Return (X, Y) of the center of cell containing provided text 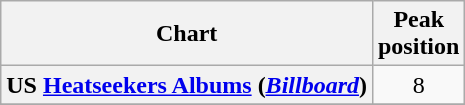
8 (418, 85)
US Heatseekers Albums (Billboard) (187, 85)
Chart (187, 34)
Peakposition (418, 34)
